Locate the cell with the specified text and output its (x, y) center coordinate. 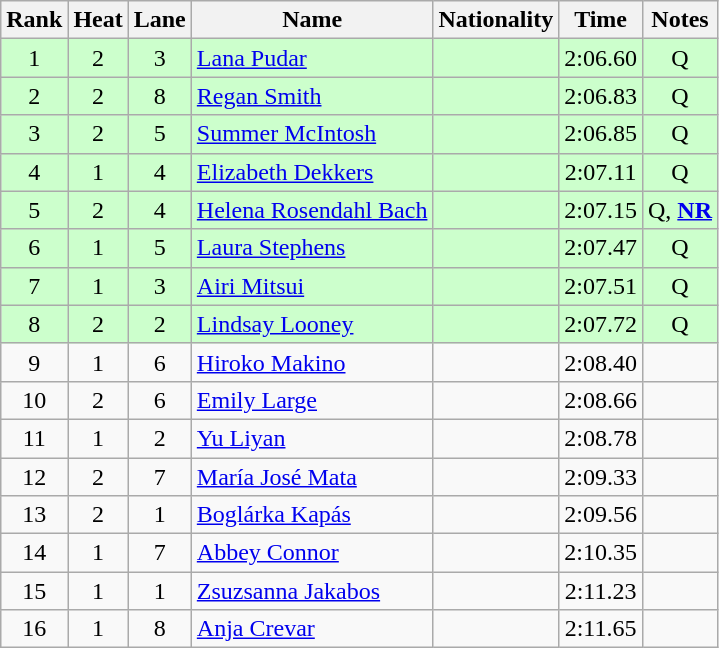
Abbey Connor (312, 553)
10 (34, 400)
2:10.35 (601, 553)
Lana Pudar (312, 58)
Q, NR (680, 210)
Name (312, 20)
Summer McIntosh (312, 134)
María José Mata (312, 477)
2:09.33 (601, 477)
14 (34, 553)
Hiroko Makino (312, 362)
Lindsay Looney (312, 324)
Time (601, 20)
2:07.15 (601, 210)
Anja Crevar (312, 629)
Boglárka Kapás (312, 515)
13 (34, 515)
9 (34, 362)
2:08.78 (601, 438)
11 (34, 438)
Heat (98, 20)
2:06.85 (601, 134)
2:11.23 (601, 591)
2:06.83 (601, 96)
2:08.40 (601, 362)
15 (34, 591)
Nationality (496, 20)
Elizabeth Dekkers (312, 172)
2:07.72 (601, 324)
2:07.47 (601, 248)
2:09.56 (601, 515)
Emily Large (312, 400)
2:11.65 (601, 629)
2:07.11 (601, 172)
Laura Stephens (312, 248)
2:07.51 (601, 286)
Helena Rosendahl Bach (312, 210)
Zsuzsanna Jakabos (312, 591)
Lane (160, 20)
16 (34, 629)
2:06.60 (601, 58)
Airi Mitsui (312, 286)
2:08.66 (601, 400)
Notes (680, 20)
Regan Smith (312, 96)
Rank (34, 20)
12 (34, 477)
Yu Liyan (312, 438)
